Return the (x, y) coordinate for the center point of the cell that contains the specified text.  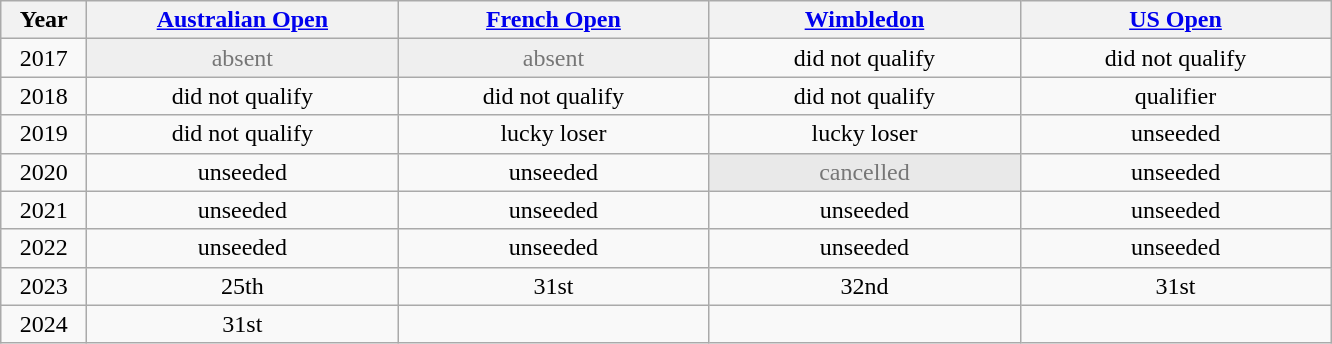
Australian Open (242, 20)
2024 (44, 324)
25th (242, 286)
Wimbledon (864, 20)
Year (44, 20)
2017 (44, 58)
US Open (1176, 20)
2020 (44, 172)
2023 (44, 286)
2018 (44, 96)
2022 (44, 248)
French Open (554, 20)
qualifier (1176, 96)
cancelled (864, 172)
32nd (864, 286)
2019 (44, 134)
2021 (44, 210)
